Return the (X, Y) coordinate for the center point of the cell that contains the specified text.  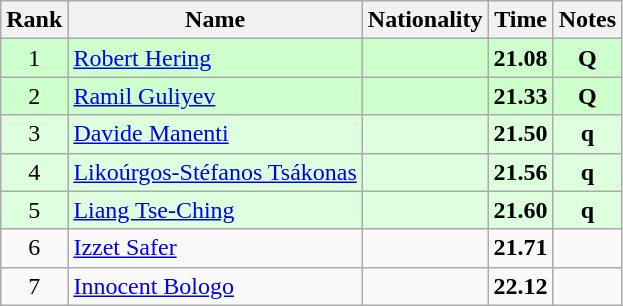
Likoúrgos-Stéfanos Tsákonas (215, 172)
21.50 (520, 134)
21.56 (520, 172)
Liang Tse-Ching (215, 210)
Name (215, 20)
Izzet Safer (215, 248)
1 (34, 58)
4 (34, 172)
6 (34, 248)
21.71 (520, 248)
Nationality (425, 20)
Notes (587, 20)
Time (520, 20)
22.12 (520, 286)
Rank (34, 20)
Innocent Bologo (215, 286)
21.08 (520, 58)
Robert Hering (215, 58)
5 (34, 210)
Ramil Guliyev (215, 96)
3 (34, 134)
21.60 (520, 210)
Davide Manenti (215, 134)
21.33 (520, 96)
2 (34, 96)
7 (34, 286)
